Scan for the cell matching the given text and deliver its [x, y] coordinate at center. 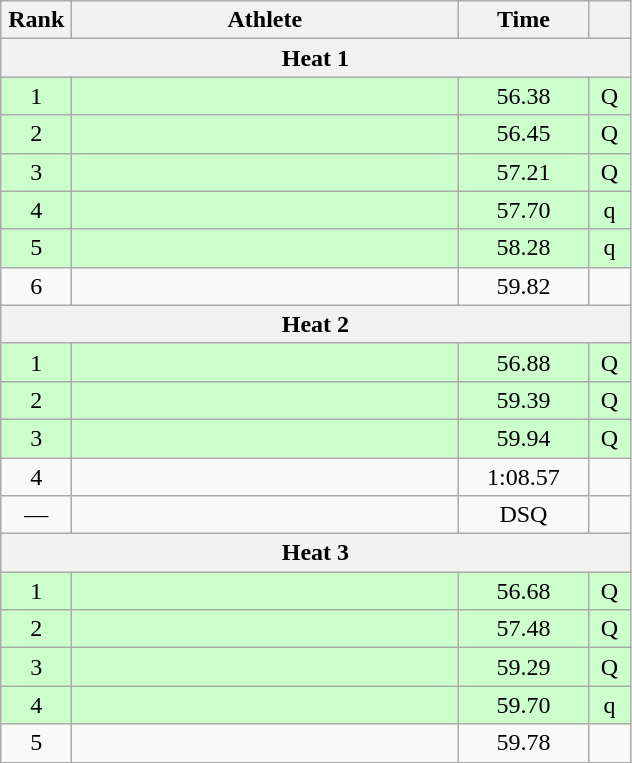
Rank [36, 20]
— [36, 515]
57.21 [524, 172]
Heat 2 [316, 324]
Athlete [265, 20]
59.70 [524, 705]
56.68 [524, 591]
59.82 [524, 286]
59.78 [524, 743]
59.39 [524, 400]
Heat 1 [316, 58]
DSQ [524, 515]
59.94 [524, 438]
57.48 [524, 629]
58.28 [524, 248]
59.29 [524, 667]
56.88 [524, 362]
Heat 3 [316, 553]
57.70 [524, 210]
56.38 [524, 96]
56.45 [524, 134]
1:08.57 [524, 477]
6 [36, 286]
Time [524, 20]
